Output the (X, Y) coordinate of the center of the cell containing the given text.  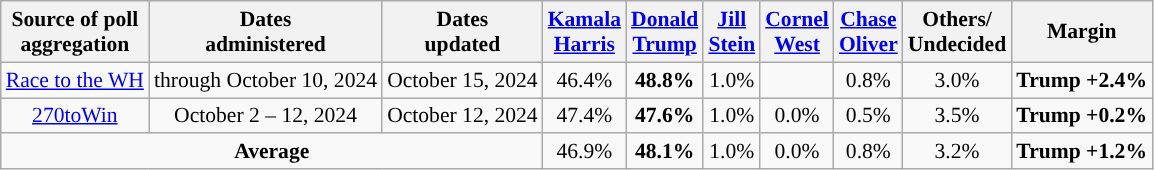
ChaseOliver (868, 32)
JillStein (732, 32)
Kamala Harris (584, 32)
46.4% (584, 80)
DonaldTrump (664, 32)
Trump +0.2% (1082, 116)
47.6% (664, 116)
270toWin (75, 116)
Margin (1082, 32)
48.8% (664, 80)
47.4% (584, 116)
Others/Undecided (957, 32)
0.5% (868, 116)
46.9% (584, 152)
Average (272, 152)
October 12, 2024 (462, 116)
3.5% (957, 116)
October 2 – 12, 2024 (266, 116)
Datesupdated (462, 32)
48.1% (664, 152)
Trump +1.2% (1082, 152)
3.2% (957, 152)
Trump +2.4% (1082, 80)
through October 10, 2024 (266, 80)
Source of pollaggregation (75, 32)
October 15, 2024 (462, 80)
Race to the WH (75, 80)
Datesadministered (266, 32)
CornelWest (797, 32)
3.0% (957, 80)
